Determine the [x, y] coordinate at the center of the cell enclosing the given text.  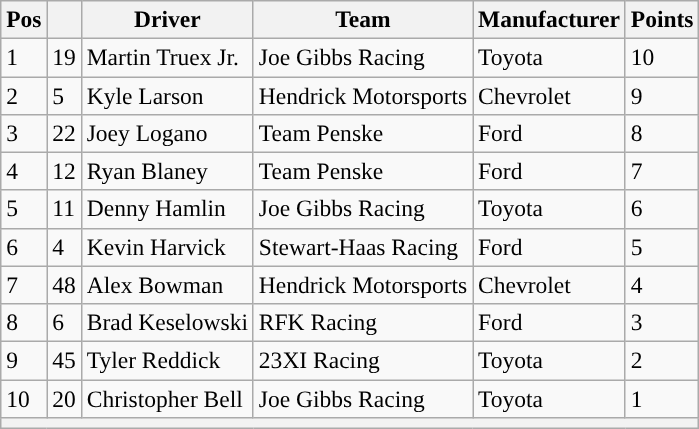
23XI Racing [362, 360]
Joey Logano [167, 133]
Kyle Larson [167, 95]
Martin Truex Jr. [167, 57]
Christopher Bell [167, 398]
48 [64, 285]
Team [362, 19]
Tyler Reddick [167, 360]
Brad Keselowski [167, 322]
12 [64, 171]
22 [64, 133]
Manufacturer [550, 19]
Ryan Blaney [167, 171]
RFK Racing [362, 322]
Kevin Harvick [167, 247]
Driver [167, 19]
11 [64, 209]
Denny Hamlin [167, 209]
Pos [24, 19]
20 [64, 398]
Alex Bowman [167, 285]
19 [64, 57]
Stewart-Haas Racing [362, 247]
45 [64, 360]
Points [662, 19]
